Provide the [X, Y] coordinate of the cell's center where the given text is located.  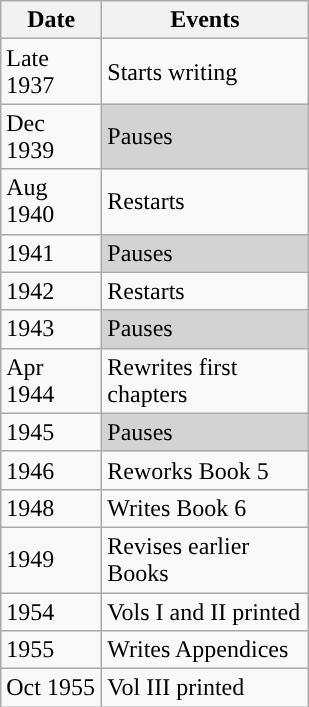
Rewrites first chapters [205, 380]
1954 [52, 611]
1943 [52, 329]
Starts writing [205, 72]
Reworks Book 5 [205, 470]
Apr 1944 [52, 380]
Dec 1939 [52, 136]
Date [52, 20]
1941 [52, 253]
Vol III printed [205, 688]
Vols I and II printed [205, 611]
1945 [52, 432]
Writes Book 6 [205, 508]
Oct 1955 [52, 688]
Aug 1940 [52, 202]
1942 [52, 291]
1948 [52, 508]
1955 [52, 650]
Events [205, 20]
1946 [52, 470]
Late 1937 [52, 72]
Writes Appendices [205, 650]
1949 [52, 560]
Revises earlier Books [205, 560]
